Find where the given text appears and provide that cell's center as [x, y] coordinate. 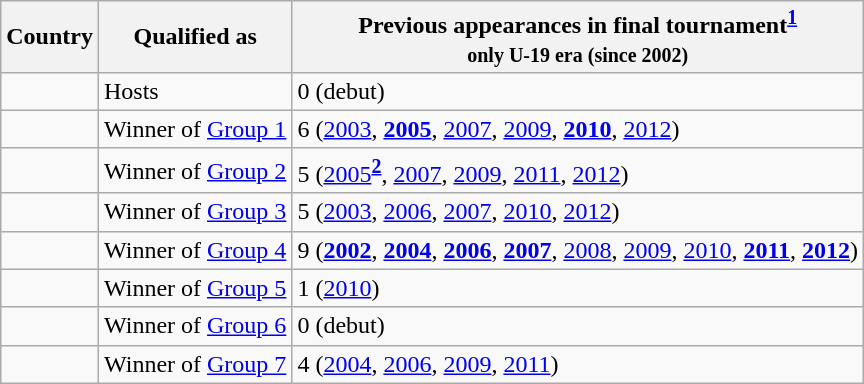
Winner of Group 4 [194, 250]
5 (20052, 2007, 2009, 2011, 2012) [578, 170]
Winner of Group 3 [194, 212]
4 (2004, 2006, 2009, 2011) [578, 364]
9 (2002, 2004, 2006, 2007, 2008, 2009, 2010, 2011, 2012) [578, 250]
5 (2003, 2006, 2007, 2010, 2012) [578, 212]
6 (2003, 2005, 2007, 2009, 2010, 2012) [578, 129]
Winner of Group 1 [194, 129]
Qualified as [194, 37]
1 (2010) [578, 288]
Winner of Group 7 [194, 364]
Winner of Group 2 [194, 170]
Previous appearances in final tournament1only U-19 era (since 2002) [578, 37]
Winner of Group 6 [194, 326]
Country [50, 37]
Hosts [194, 91]
Winner of Group 5 [194, 288]
